From the cell containing the given text, extract its center point as (X, Y) coordinate. 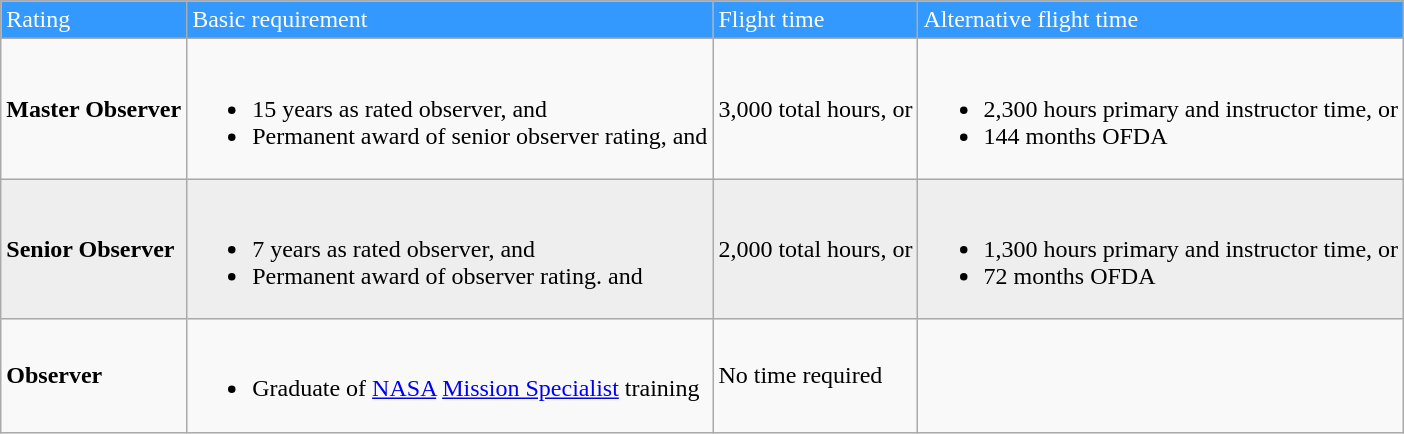
Rating (94, 20)
Flight time (816, 20)
2,000 total hours, or (816, 249)
Observer (94, 376)
2,300 hours primary and instructor time, or144 months OFDA (1161, 109)
Basic requirement (450, 20)
Senior Observer (94, 249)
15 years as rated observer, andPermanent award of senior observer rating, and (450, 109)
No time required (816, 376)
Master Observer (94, 109)
Alternative flight time (1161, 20)
1,300 hours primary and instructor time, or72 months OFDA (1161, 249)
3,000 total hours, or (816, 109)
7 years as rated observer, andPermanent award of observer rating. and (450, 249)
Graduate of NASA Mission Specialist training (450, 376)
